Provide the (X, Y) coordinate of the cell's center where the given text is located.  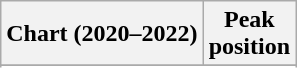
Chart (2020–2022) (102, 34)
Peakposition (249, 34)
